Detect which cell encompasses the target text, then output its (X, Y) center coordinate. 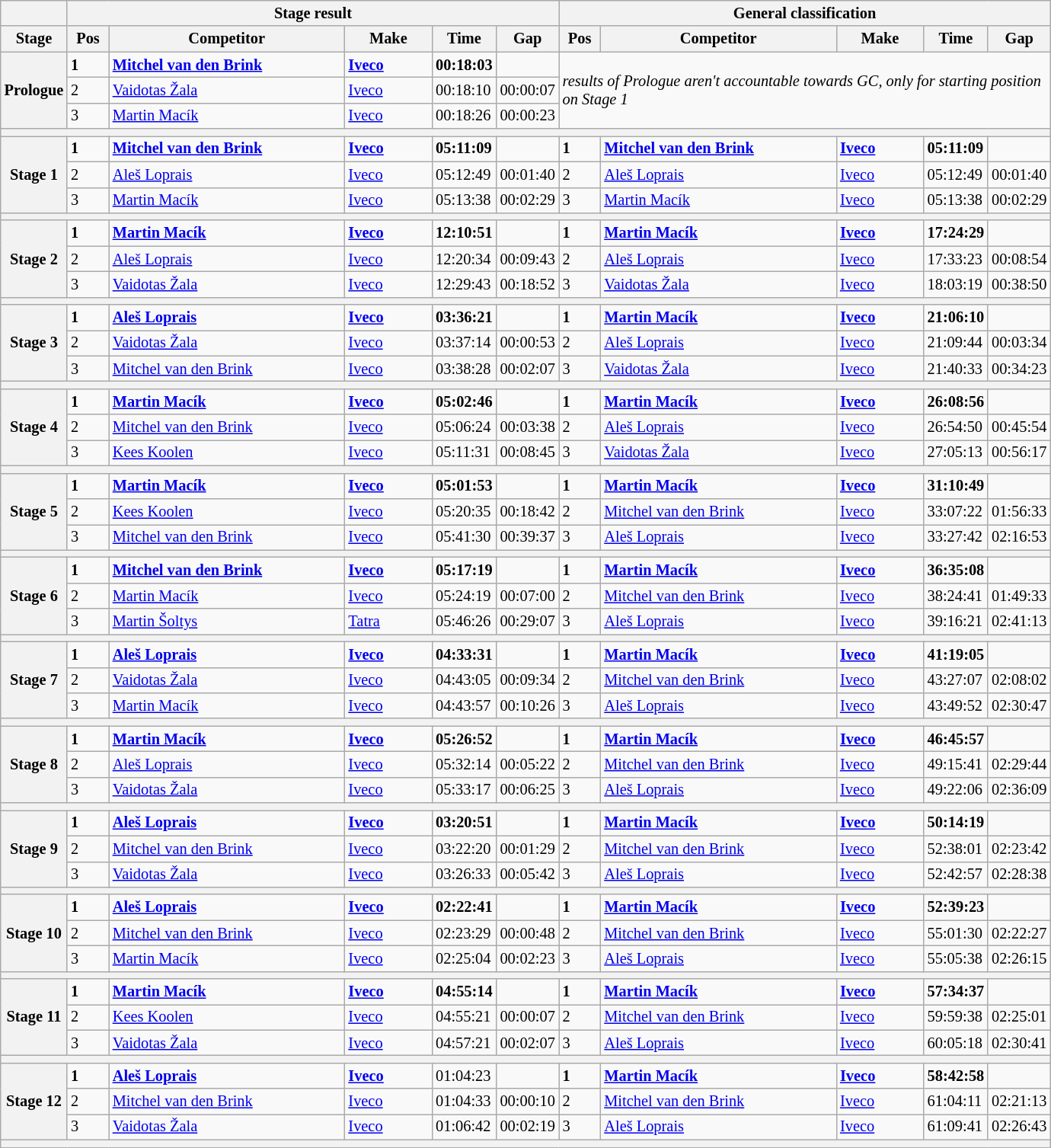
05:11:31 (464, 452)
04:55:21 (464, 1017)
Stage 8 (34, 765)
00:03:34 (1019, 343)
52:38:01 (956, 849)
Prologue (34, 90)
01:49:33 (1019, 596)
02:23:42 (1019, 849)
03:26:33 (464, 875)
36:35:08 (956, 570)
00:18:10 (464, 90)
52:42:57 (956, 875)
04:43:57 (464, 705)
05:26:52 (464, 739)
43:27:07 (956, 680)
46:45:57 (956, 739)
52:39:23 (956, 907)
00:06:25 (528, 790)
55:01:30 (956, 933)
00:07:00 (528, 596)
05:41:30 (464, 537)
02:41:13 (1019, 622)
38:24:41 (956, 596)
03:22:20 (464, 849)
59:59:38 (956, 1017)
results of Prologue aren't accountable towards GC, only for starting position on Stage 1 (805, 90)
Stage 4 (34, 427)
03:37:14 (464, 343)
Stage 6 (34, 596)
Stage 2 (34, 259)
05:20:35 (464, 511)
05:02:46 (464, 401)
00:08:54 (1019, 259)
02:28:38 (1019, 875)
02:22:41 (464, 907)
00:39:37 (528, 537)
57:34:37 (956, 992)
05:32:14 (464, 764)
00:10:26 (528, 705)
02:26:43 (1019, 1127)
55:05:38 (956, 958)
33:07:22 (956, 511)
18:03:19 (956, 284)
41:19:05 (956, 654)
61:09:41 (956, 1127)
Stage 11 (34, 1018)
Stage 1 (34, 174)
02:29:44 (1019, 764)
27:05:13 (956, 452)
00:45:54 (1019, 427)
02:30:41 (1019, 1043)
Stage 3 (34, 343)
Stage result (313, 13)
Stage 5 (34, 512)
00:09:43 (528, 259)
17:33:23 (956, 259)
00:03:38 (528, 427)
01:04:23 (464, 1076)
02:36:09 (1019, 790)
00:00:10 (528, 1102)
00:08:45 (528, 452)
05:06:24 (464, 427)
26:54:50 (956, 427)
05:46:26 (464, 622)
04:55:14 (464, 992)
12:10:51 (464, 233)
05:24:19 (464, 596)
00:34:23 (1019, 369)
05:01:53 (464, 486)
Stage 9 (34, 849)
39:16:21 (956, 622)
00:05:22 (528, 764)
21:06:10 (956, 318)
00:02:23 (528, 958)
02:08:02 (1019, 680)
00:05:42 (528, 875)
01:56:33 (1019, 511)
43:49:52 (956, 705)
00:09:34 (528, 680)
Stage 7 (34, 680)
61:04:11 (956, 1102)
00:02:19 (528, 1127)
00:00:48 (528, 933)
31:10:49 (956, 486)
Stage 12 (34, 1102)
02:23:29 (464, 933)
00:18:26 (464, 116)
02:25:04 (464, 958)
00:18:42 (528, 511)
05:33:17 (464, 790)
21:40:33 (956, 369)
00:18:03 (464, 65)
02:16:53 (1019, 537)
02:26:15 (1019, 958)
04:33:31 (464, 654)
00:38:50 (1019, 284)
Stage 10 (34, 932)
12:29:43 (464, 284)
58:42:58 (956, 1076)
04:43:05 (464, 680)
00:00:53 (528, 343)
02:21:13 (1019, 1102)
Stage (34, 39)
49:22:06 (956, 790)
00:01:29 (528, 849)
04:57:21 (464, 1043)
03:38:28 (464, 369)
33:27:42 (956, 537)
02:25:01 (1019, 1017)
12:20:34 (464, 259)
General classification (805, 13)
Martin Šoltys (227, 622)
03:20:51 (464, 823)
05:17:19 (464, 570)
01:04:33 (464, 1102)
17:24:29 (956, 233)
21:09:44 (956, 343)
49:15:41 (956, 764)
50:14:19 (956, 823)
26:08:56 (956, 401)
00:18:52 (528, 284)
00:56:17 (1019, 452)
00:00:23 (528, 116)
01:06:42 (464, 1127)
02:30:47 (1019, 705)
03:36:21 (464, 318)
60:05:18 (956, 1043)
Tatra (388, 622)
00:29:07 (528, 622)
02:22:27 (1019, 933)
